Scan for the cell matching the given text and deliver its (x, y) coordinate at center. 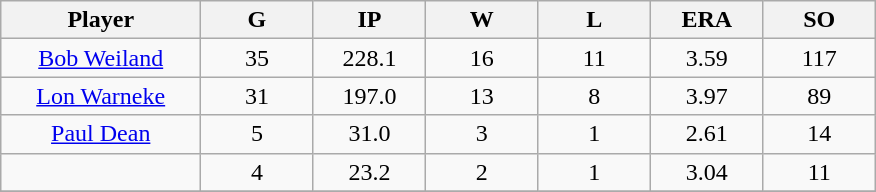
3.97 (707, 96)
Bob Weiland (101, 58)
31.0 (369, 134)
Lon Warneke (101, 96)
3.59 (707, 58)
16 (482, 58)
13 (482, 96)
3.04 (707, 172)
228.1 (369, 58)
5 (257, 134)
Paul Dean (101, 134)
ERA (707, 20)
IP (369, 20)
SO (820, 20)
Player (101, 20)
197.0 (369, 96)
L (594, 20)
3 (482, 134)
W (482, 20)
23.2 (369, 172)
2 (482, 172)
2.61 (707, 134)
89 (820, 96)
8 (594, 96)
35 (257, 58)
G (257, 20)
4 (257, 172)
31 (257, 96)
14 (820, 134)
117 (820, 58)
